Identify which cell holds the provided text, then report its [x, y] central coordinate. 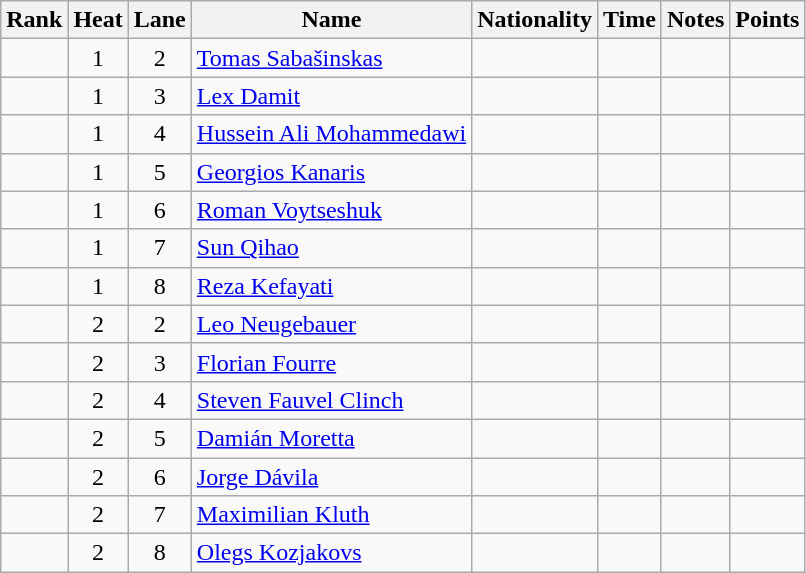
Tomas Sabašinskas [331, 58]
Nationality [535, 20]
Reza Kefayati [331, 286]
Points [768, 20]
Roman Voytseshuk [331, 210]
Florian Fourre [331, 362]
Maximilian Kluth [331, 515]
Notes [695, 20]
Lane [160, 20]
Leo Neugebauer [331, 324]
Olegs Kozjakovs [331, 553]
Hussein Ali Mohammedawi [331, 134]
Georgios Kanaris [331, 172]
Steven Fauvel Clinch [331, 400]
Time [629, 20]
Heat [98, 20]
Sun Qihao [331, 248]
Rank [34, 20]
Damián Moretta [331, 438]
Lex Damit [331, 96]
Jorge Dávila [331, 477]
Name [331, 20]
